Provide the (x, y) coordinate of the cell's center where the given text is located.  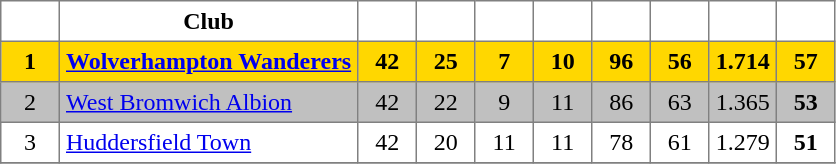
West Bromwich Albion (208, 102)
56 (679, 61)
78 (621, 142)
2 (30, 102)
9 (504, 102)
96 (621, 61)
61 (679, 142)
1.714 (743, 61)
86 (621, 102)
10 (562, 61)
53 (805, 102)
51 (805, 142)
63 (679, 102)
1.279 (743, 142)
22 (445, 102)
57 (805, 61)
7 (504, 61)
20 (445, 142)
1 (30, 61)
Club (208, 21)
25 (445, 61)
3 (30, 142)
1.365 (743, 102)
Wolverhampton Wanderers (208, 61)
Huddersfield Town (208, 142)
